From the cell containing the given text, extract its center point as (X, Y) coordinate. 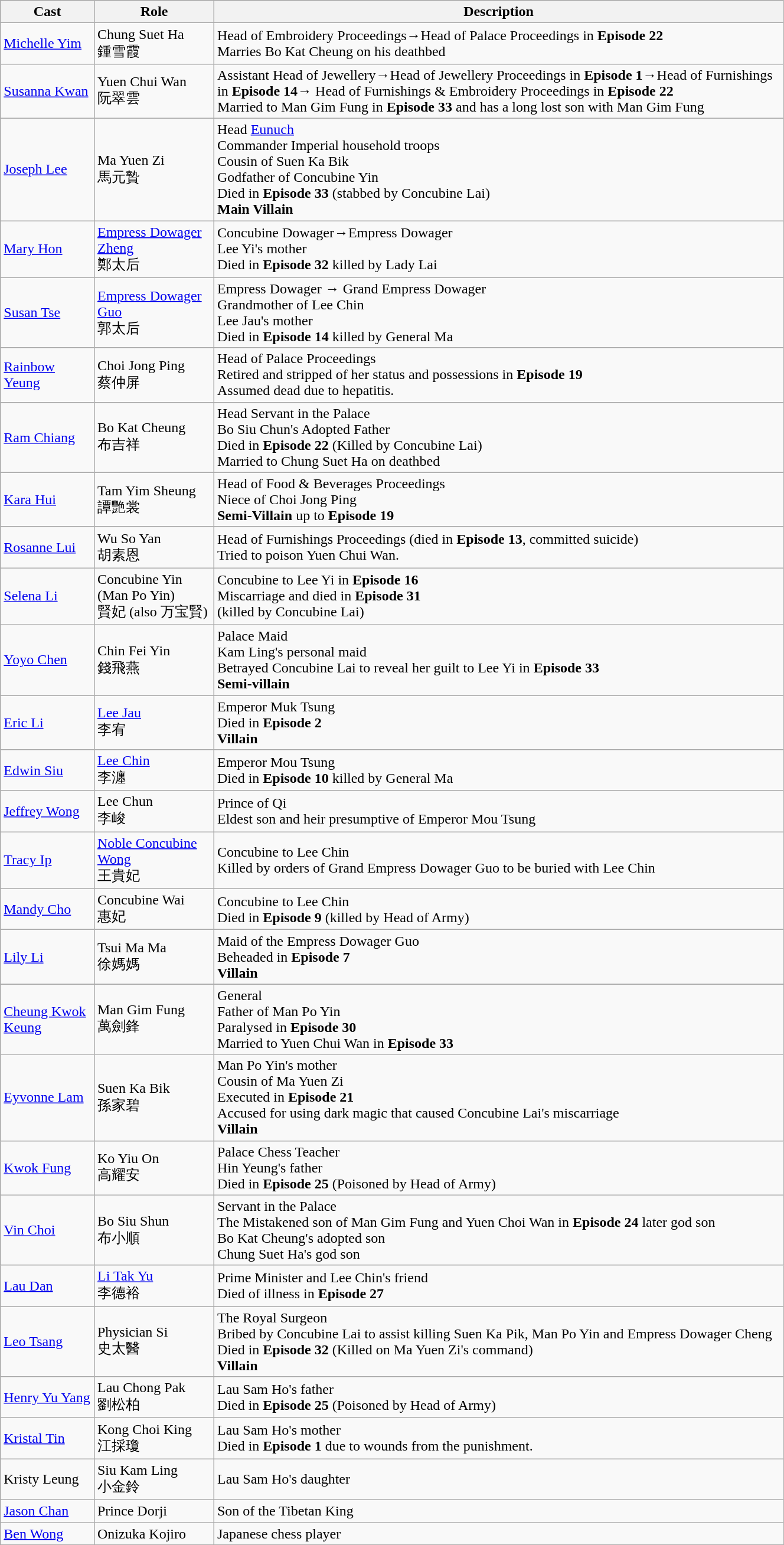
Physician Si史太醫 (153, 1341)
Ko Yiu On高耀安 (153, 1168)
Jason Chan (47, 1511)
Role (153, 12)
Chin Fei Yin錢飛燕 (153, 660)
Eric Li (47, 723)
Lau Dan (47, 1286)
Emperor Mou TsungDied in Episode 10 killed by General Ma (498, 770)
Onizuka Kojiro (153, 1533)
Li Tak Yu李德裕 (153, 1286)
Noble Concubine Wong王貴妃 (153, 861)
Yuen Chui Wan阮翠雲 (153, 91)
Kwok Fung (47, 1168)
Lee Jau李宥 (153, 723)
Vin Choi (47, 1230)
Concubine Yin (Man Po Yin)賢妃 (also 万宝賢) (153, 596)
Empress Dowager → Grand Empress Dowager Grandmother of Lee ChinLee Jau's mother Died in Episode 14 killed by General Ma (498, 313)
Concubine to Lee ChinDied in Episode 9 (killed by Head of Army) (498, 909)
Jeffrey Wong (47, 811)
Tam Yim Sheung譚艷裳 (153, 499)
Lau Sam Ho's daughter (498, 1479)
Chung Suet Ha鍾雪霞 (153, 44)
Wu So Yan胡素恩 (153, 547)
Head of Food & Beverages ProceedingsNiece of Choi Jong Ping Semi-Villain up to Episode 19 (498, 499)
GeneralFather of Man Po YinParalysed in Episode 30 Married to Yuen Chui Wan in Episode 33 (498, 1019)
Yoyo Chen (47, 660)
Description (498, 12)
Susan Tse (47, 313)
Head of Furnishings Proceedings (died in Episode 13, committed suicide)Tried to poison Yuen Chui Wan. (498, 547)
Lee Chun李峻 (153, 811)
Bo Kat Cheung布吉祥 (153, 437)
Leo Tsang (47, 1341)
Rosanne Lui (47, 547)
Lau Chong Pak劉松柏 (153, 1397)
Rainbow Yeung (47, 375)
Palace MaidKam Ling's personal maidBetrayed Concubine Lai to reveal her guilt to Lee Yi in Episode 33Semi-villain (498, 660)
Lee Chin李瀍 (153, 770)
Concubine Dowager→Empress Dowager Lee Yi's mother Died in Episode 32 killed by Lady Lai (498, 249)
Edwin Siu (47, 770)
Concubine to Lee ChinKilled by orders of Grand Empress Dowager Guo to be buried with Lee Chin (498, 861)
Head of Palace ProceedingsRetired and stripped of her status and possessions in Episode 19Assumed dead due to hepatitis. (498, 375)
Emperor Muk TsungDied in Episode 2 Villain (498, 723)
Michelle Yim (47, 44)
Ram Chiang (47, 437)
Lau Sam Ho's motherDied in Episode 1 due to wounds from the punishment. (498, 1438)
Kong Choi King江採瓊 (153, 1438)
Son of the Tibetan King (498, 1511)
Man Gim Fung萬劍鋒 (153, 1019)
Mandy Cho (47, 909)
Susanna Kwan (47, 91)
Kara Hui (47, 499)
Cast (47, 12)
Ben Wong (47, 1533)
Head Servant in the PalaceBo Siu Chun's Adopted FatherDied in Episode 22 (Killed by Concubine Lai)Married to Chung Suet Ha on deathbed (498, 437)
Empress Dowager Guo郭太后 (153, 313)
Lily Li (47, 957)
Prince of QiEldest son and heir presumptive of Emperor Mou Tsung (498, 811)
Kristy Leung (47, 1479)
Mary Hon (47, 249)
Concubine to Lee Yi in Episode 16Miscarriage and died in Episode 31 (killed by Concubine Lai) (498, 596)
Tsui Ma Ma徐媽媽 (153, 957)
Joseph Lee (47, 169)
Kristal Tin (47, 1438)
Suen Ka Bik孫家碧 (153, 1097)
Lau Sam Ho's fatherDied in Episode 25 (Poisoned by Head of Army) (498, 1397)
Head of Embroidery Proceedings→Head of Palace Proceedings in Episode 22 Marries Bo Kat Cheung on his deathbed (498, 44)
Choi Jong Ping蔡仲屏 (153, 375)
Tracy Ip (47, 861)
Japanese chess player (498, 1533)
Palace Chess TeacherHin Yeung's fatherDied in Episode 25 (Poisoned by Head of Army) (498, 1168)
Siu Kam Ling小金鈴 (153, 1479)
Prince Dorji (153, 1511)
Eyvonne Lam (47, 1097)
Concubine Wai惠妃 (153, 909)
Man Po Yin's motherCousin of Ma Yuen ZiExecuted in Episode 21 Accused for using dark magic that caused Concubine Lai's miscarriageVillain (498, 1097)
Empress Dowager Zheng鄭太后 (153, 249)
Bo Siu Shun布小順 (153, 1230)
Prime Minister and Lee Chin's friendDied of illness in Episode 27 (498, 1286)
Selena Li (47, 596)
Maid of the Empress Dowager GuoBeheaded in Episode 7Villain (498, 957)
Henry Yu Yang (47, 1397)
Ma Yuen Zi馬元贄 (153, 169)
Cheung Kwok Keung (47, 1019)
